Detect which cell encompasses the target text, then output its [x, y] center coordinate. 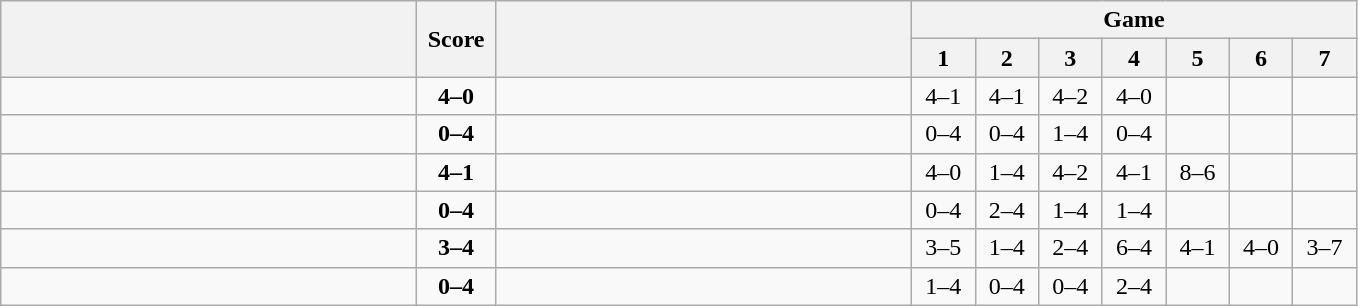
5 [1198, 58]
3–7 [1325, 248]
3 [1071, 58]
3–4 [456, 248]
6–4 [1134, 248]
2 [1007, 58]
7 [1325, 58]
Game [1134, 20]
Score [456, 39]
3–5 [943, 248]
1 [943, 58]
6 [1261, 58]
4 [1134, 58]
8–6 [1198, 172]
